Return the [X, Y] coordinate for the center point of the cell that contains the specified text.  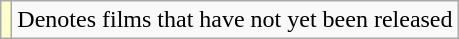
Denotes films that have not yet been released [235, 20]
